From the cell containing the given text, extract its center point as [x, y] coordinate. 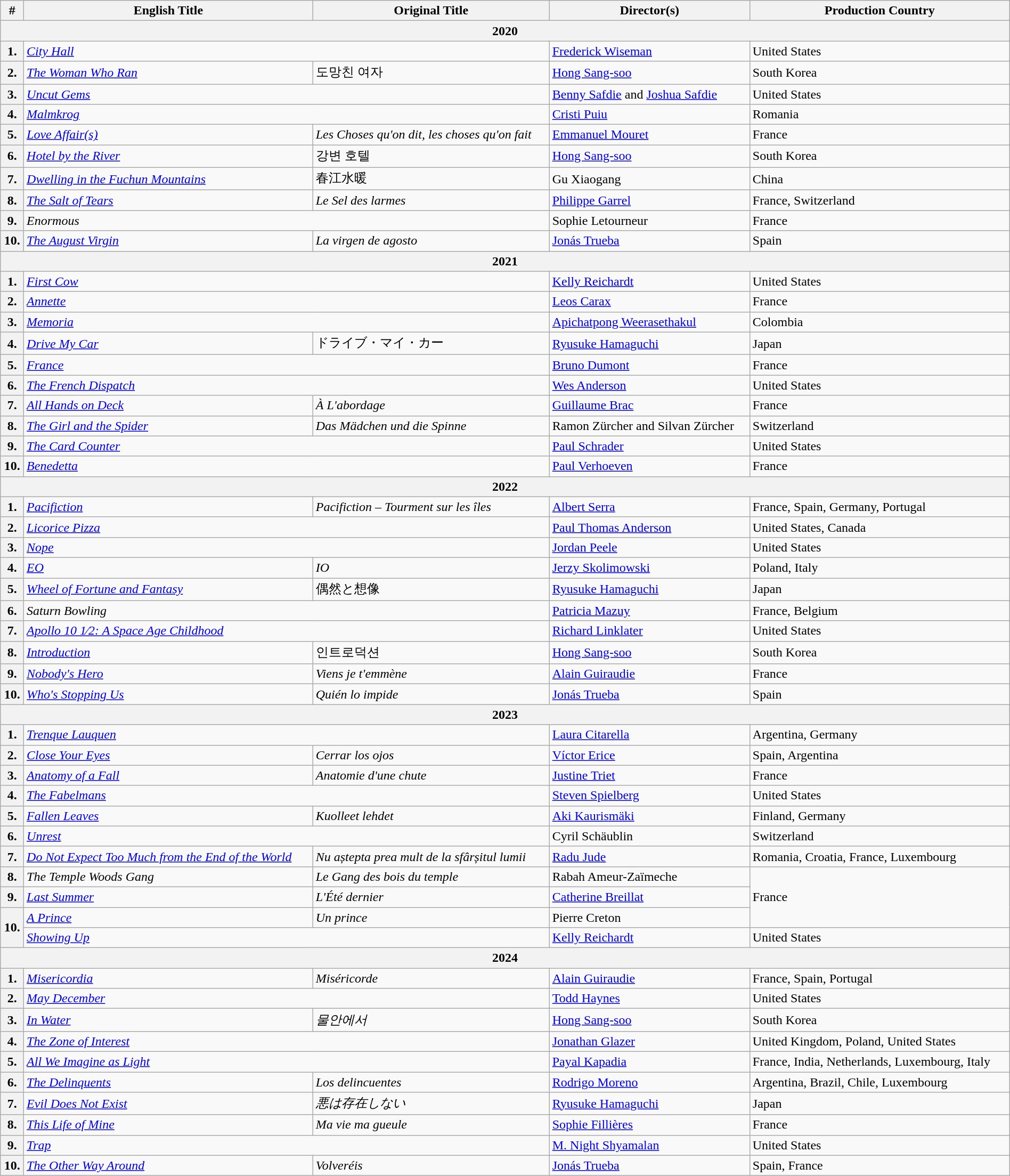
Poland, Italy [879, 567]
La virgen de agosto [431, 241]
All Hands on Deck [168, 405]
France, Spain, Germany, Portugal [879, 507]
Trenque Lauquen [287, 735]
Cyril Schäublin [649, 836]
Jerzy Skolimowski [649, 567]
Richard Linklater [649, 631]
Kuolleet lehdet [431, 816]
The Temple Woods Gang [168, 877]
Finland, Germany [879, 816]
Paul Schrader [649, 446]
May December [287, 999]
Nobody's Hero [168, 674]
Leos Carax [649, 302]
Argentina, Brazil, Chile, Luxembourg [879, 1082]
Todd Haynes [649, 999]
Production Country [879, 11]
EO [168, 567]
L'Été dernier [431, 897]
Ma vie ma gueule [431, 1125]
Director(s) [649, 11]
Anatomie d'une chute [431, 775]
Spain, Argentina [879, 755]
Emmanuel Mouret [649, 135]
Evil Does Not Exist [168, 1104]
Payal Kapadia [649, 1061]
偶然と想像 [431, 589]
Introduction [168, 652]
Catherine Breillat [649, 897]
À L'abordage [431, 405]
Le Gang des bois du temple [431, 877]
IO [431, 567]
Cerrar los ojos [431, 755]
Wes Anderson [649, 385]
Colombia [879, 322]
Patricia Mazuy [649, 611]
春江水暖 [431, 179]
Argentina, Germany [879, 735]
The Girl and the Spider [168, 426]
English Title [168, 11]
Dwelling in the Fuchun Mountains [168, 179]
2022 [505, 486]
물안에서 [431, 1020]
Víctor Erice [649, 755]
Anatomy of a Fall [168, 775]
The Other Way Around [168, 1165]
Gu Xiaogang [649, 179]
The Zone of Interest [287, 1041]
The Salt of Tears [168, 200]
2023 [505, 715]
Benny Safdie and Joshua Safdie [649, 94]
Steven Spielberg [649, 796]
# [12, 11]
ドライブ・マイ・カー [431, 343]
France, Spain, Portugal [879, 978]
2024 [505, 958]
Paul Thomas Anderson [649, 527]
Viens je t'emmène [431, 674]
Licorice Pizza [287, 527]
Nu aștepta prea mult de la sfârșitul lumii [431, 856]
Le Sel des larmes [431, 200]
2021 [505, 261]
강변 호텔 [431, 157]
Romania, Croatia, France, Luxembourg [879, 856]
United Kingdom, Poland, United States [879, 1041]
The Card Counter [287, 446]
Uncut Gems [287, 94]
Romania [879, 115]
Showing Up [287, 938]
Original Title [431, 11]
Volveréis [431, 1165]
This Life of Mine [168, 1125]
Pierre Creton [649, 917]
Wheel of Fortune and Fantasy [168, 589]
Hotel by the River [168, 157]
A Prince [168, 917]
France, Switzerland [879, 200]
Saturn Bowling [287, 611]
First Cow [287, 281]
France, Belgium [879, 611]
All We Imagine as Light [287, 1061]
Spain, France [879, 1165]
Miséricorde [431, 978]
Los delincuentes [431, 1082]
Who's Stopping Us [168, 694]
Jonathan Glazer [649, 1041]
Ramon Zürcher and Silvan Zürcher [649, 426]
Last Summer [168, 897]
The Fabelmans [287, 796]
M. Night Shyamalan [649, 1145]
Paul Verhoeven [649, 466]
The Woman Who Ran [168, 72]
Sophie Fillières [649, 1125]
Trap [287, 1145]
Albert Serra [649, 507]
Love Affair(s) [168, 135]
France, India, Netherlands, Luxembourg, Italy [879, 1061]
Fallen Leaves [168, 816]
Misericordia [168, 978]
Apichatpong Weerasethakul [649, 322]
Les Choses qu'on dit, les choses qu'on fait [431, 135]
The August Virgin [168, 241]
2020 [505, 31]
Jordan Peele [649, 547]
Annette [287, 302]
City Hall [287, 51]
Pacifiction – Tourment sur les îles [431, 507]
도망친 여자 [431, 72]
China [879, 179]
The French Dispatch [287, 385]
Sophie Letourneur [649, 221]
Pacifiction [168, 507]
Memoria [287, 322]
인트로덕션 [431, 652]
Guillaume Brac [649, 405]
Quién lo impide [431, 694]
Philippe Garrel [649, 200]
Close Your Eyes [168, 755]
Un prince [431, 917]
Laura Citarella [649, 735]
Nope [287, 547]
Drive My Car [168, 343]
Bruno Dumont [649, 365]
Das Mädchen und die Spinne [431, 426]
Cristi Puiu [649, 115]
Rabah Ameur-Zaïmeche [649, 877]
Rodrigo Moreno [649, 1082]
Apollo 10 1⁄2: A Space Age Childhood [287, 631]
Benedetta [287, 466]
Radu Jude [649, 856]
The Delinquents [168, 1082]
Malmkrog [287, 115]
In Water [168, 1020]
United States, Canada [879, 527]
悪は存在しない [431, 1104]
Enormous [287, 221]
Justine Triet [649, 775]
Do Not Expect Too Much from the End of the World [168, 856]
Aki Kaurismäki [649, 816]
Frederick Wiseman [649, 51]
Unrest [287, 836]
